Return the [x, y] coordinate for the center point of the cell that contains the specified text.  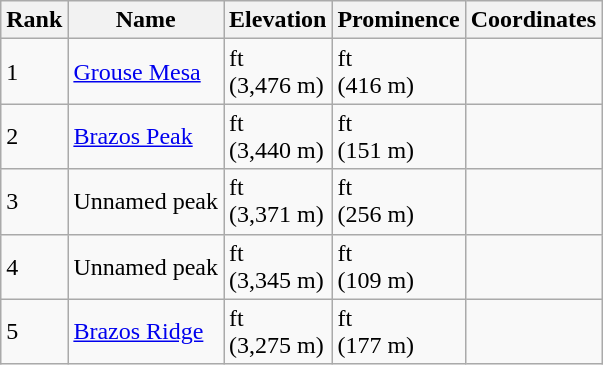
ft(151 m) [398, 136]
Grouse Mesa [146, 72]
ft(256 m) [398, 202]
Prominence [398, 20]
4 [34, 266]
ft(416 m) [398, 72]
ft(177 m) [398, 332]
ft(109 m) [398, 266]
Brazos Ridge [146, 332]
ft(3,476 m) [278, 72]
Brazos Peak [146, 136]
1 [34, 72]
5 [34, 332]
ft(3,345 m) [278, 266]
Name [146, 20]
Elevation [278, 20]
Rank [34, 20]
3 [34, 202]
Coordinates [533, 20]
ft(3,275 m) [278, 332]
2 [34, 136]
ft(3,440 m) [278, 136]
ft(3,371 m) [278, 202]
